Output the (X, Y) coordinate of the center of the cell containing the given text.  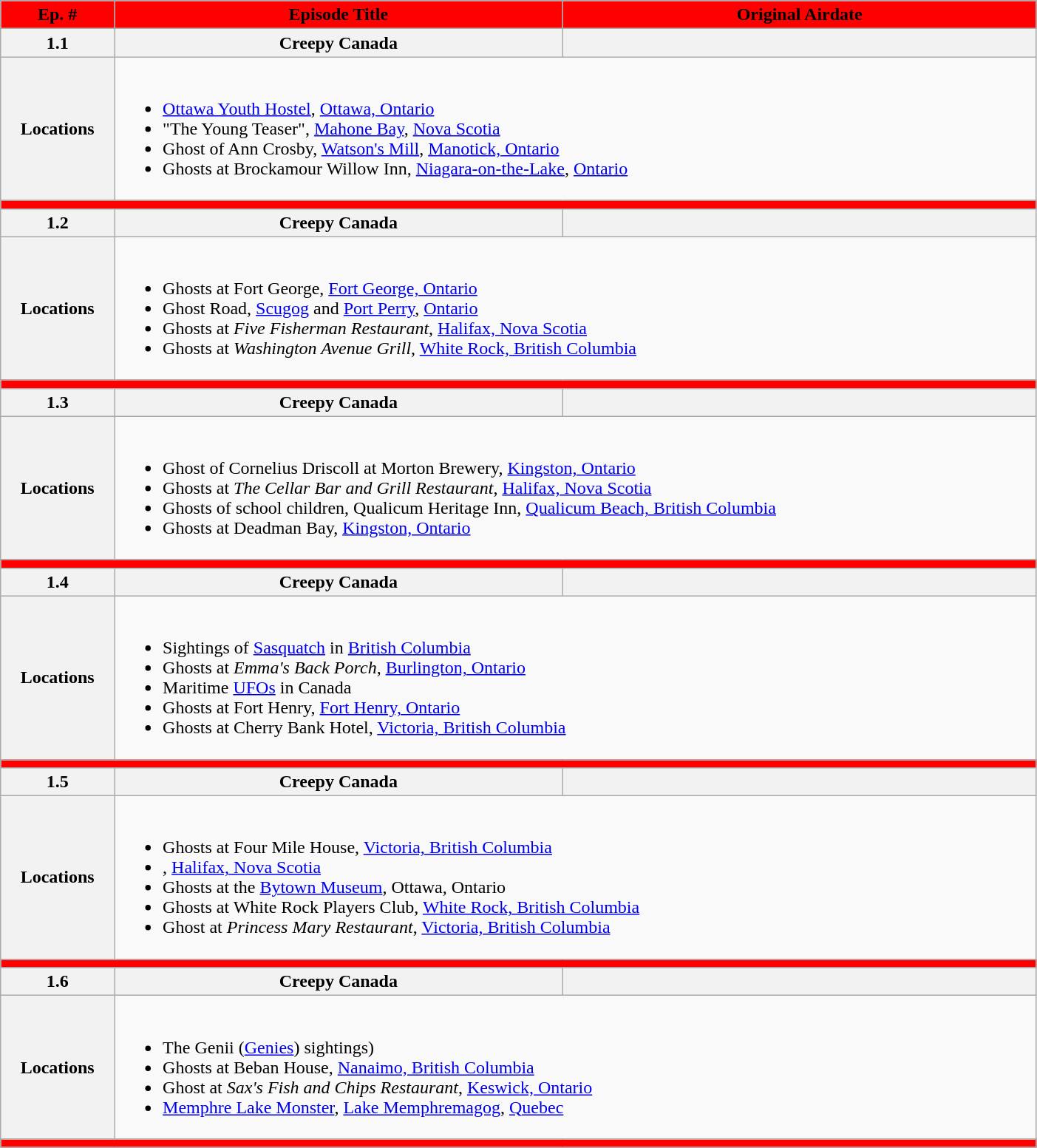
1.3 (58, 402)
1.5 (58, 782)
1.4 (58, 582)
Episode Title (339, 15)
1.2 (58, 223)
1.1 (58, 43)
1.6 (58, 982)
Original Airdate (800, 15)
Ep. # (58, 15)
